Detect which cell encompasses the target text, then output its (x, y) center coordinate. 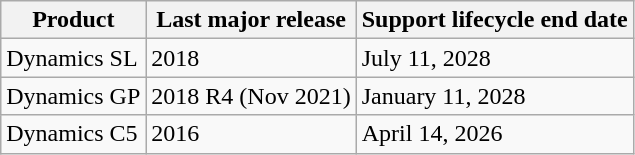
April 14, 2026 (494, 134)
January 11, 2028 (494, 96)
Product (74, 20)
2018 R4 (Nov 2021) (251, 96)
Dynamics SL (74, 58)
Dynamics C5 (74, 134)
2018 (251, 58)
Dynamics GP (74, 96)
Support lifecycle end date (494, 20)
July 11, 2028 (494, 58)
2016 (251, 134)
Last major release (251, 20)
